Extract the (x, y) coordinate from the center of the cell holding the provided text.  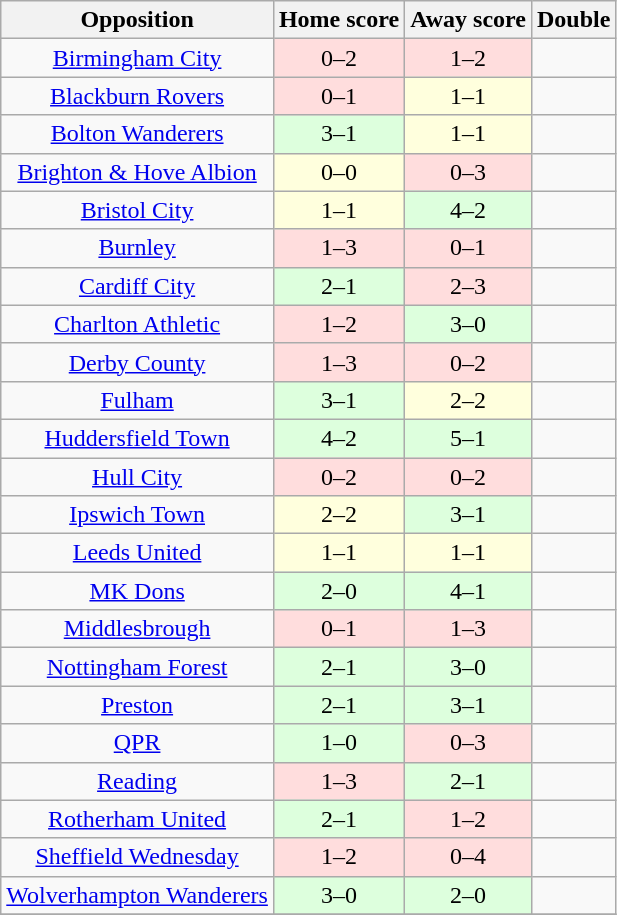
0–4 (468, 857)
Huddersfield Town (138, 438)
Hull City (138, 477)
Brighton & Hove Albion (138, 172)
Home score (338, 20)
4–1 (468, 591)
1–0 (338, 743)
0–0 (338, 172)
Rotherham United (138, 819)
Reading (138, 781)
Away score (468, 20)
Leeds United (138, 553)
Bolton Wanderers (138, 134)
Blackburn Rovers (138, 96)
Birmingham City (138, 58)
Nottingham Forest (138, 667)
Charlton Athletic (138, 324)
Derby County (138, 362)
Burnley (138, 248)
Middlesbrough (138, 629)
Opposition (138, 20)
Double (573, 20)
MK Dons (138, 591)
QPR (138, 743)
Preston (138, 705)
Fulham (138, 400)
Wolverhampton Wanderers (138, 895)
2–3 (468, 286)
Cardiff City (138, 286)
Ipswich Town (138, 515)
5–1 (468, 438)
Bristol City (138, 210)
Sheffield Wednesday (138, 857)
